Find where the given text appears and provide that cell's center as [x, y] coordinate. 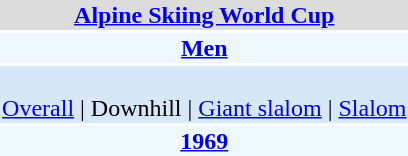
Men [204, 48]
Overall | Downhill | Giant slalom | Slalom [204, 94]
Alpine Skiing World Cup [204, 15]
1969 [204, 141]
